Search for the cell housing the specified text and yield its [x, y] center coordinate. 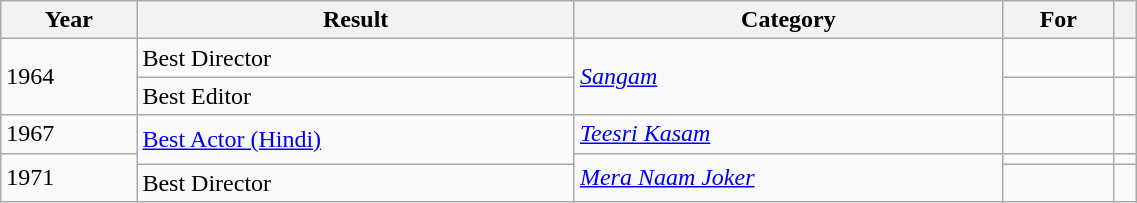
1964 [69, 77]
Sangam [788, 77]
1971 [69, 178]
Year [69, 20]
Best Actor (Hindi) [356, 140]
For [1059, 20]
Teesri Kasam [788, 134]
Result [356, 20]
Category [788, 20]
Mera Naam Joker [788, 178]
Best Editor [356, 96]
1967 [69, 134]
